Locate the cell with the specified text and output its [X, Y] center coordinate. 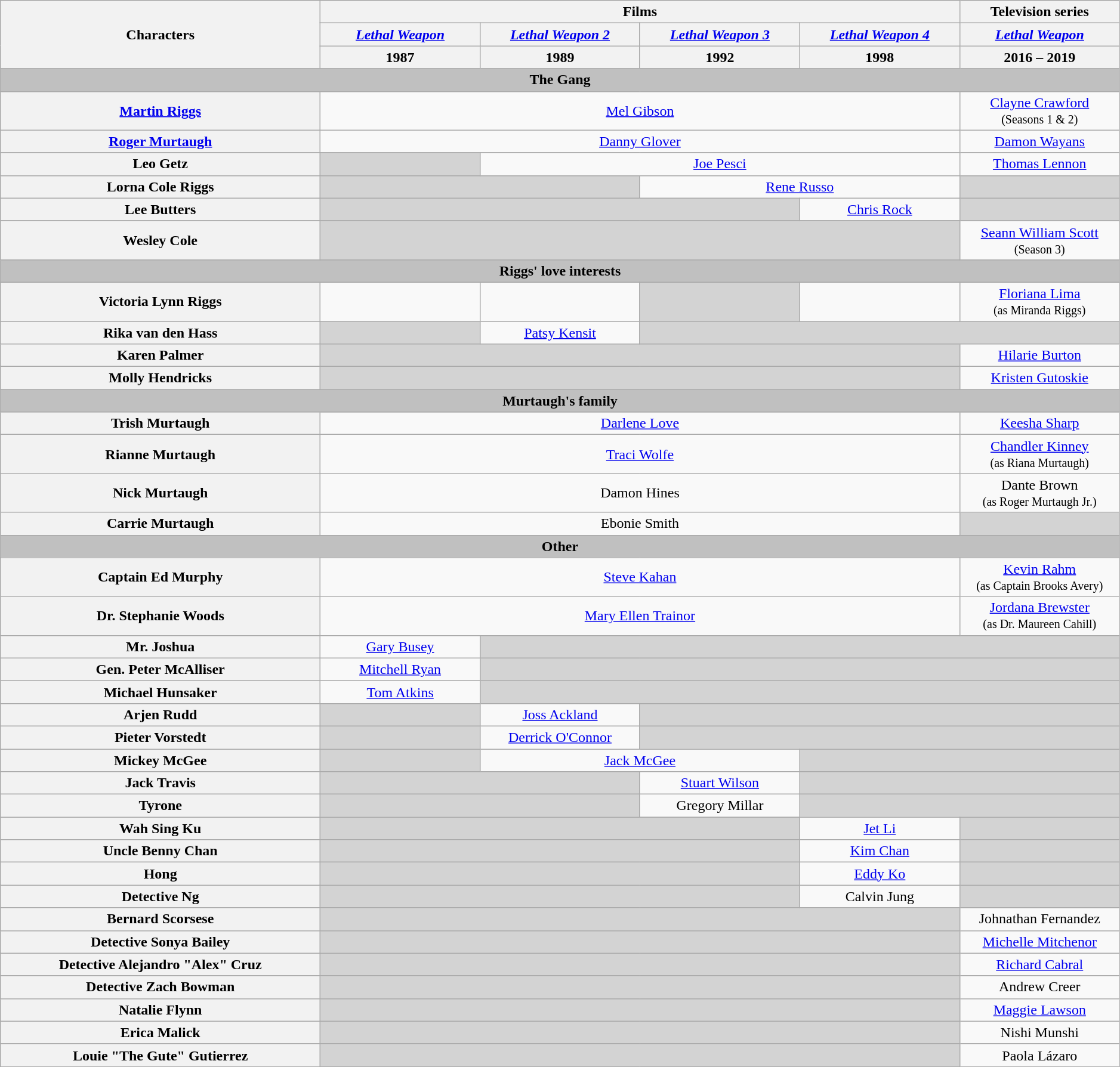
Damon Hines [640, 493]
Hilarie Burton [1039, 355]
Riggs' love interests [560, 271]
Detective Sonya Bailey [161, 942]
Arjen Rudd [161, 715]
Gregory Millar [720, 806]
Natalie Flynn [161, 1010]
Thomas Lennon [1039, 164]
Bernard Scorsese [161, 919]
Rene Russo [800, 187]
Uncle Benny Chan [161, 851]
Louie "The Gute" Gutierrez [161, 1055]
Lee Butters [161, 209]
Dante Brown (as Roger Murtaugh Jr.) [1039, 493]
Stuart Wilson [720, 783]
Martin Riggs [161, 111]
Kristen Gutoskie [1039, 378]
Murtaugh's family [560, 401]
1998 [880, 57]
Ebonie Smith [640, 524]
Carrie Murtaugh [161, 524]
Damon Wayans [1039, 141]
Lethal Weapon 3 [720, 35]
Mitchell Ryan [400, 669]
Jordana Brewster (as Dr. Maureen Cahill) [1039, 616]
1989 [560, 57]
Characters [161, 35]
1992 [720, 57]
Chris Rock [880, 209]
Johnathan Fernandez [1039, 919]
The Gang [560, 80]
Erica Malick [161, 1032]
Gen. Peter McAlliser [161, 669]
Lethal Weapon 4 [880, 35]
Gary Busey [400, 647]
Karen Palmer [161, 355]
Darlene Love [640, 423]
Captain Ed Murphy [161, 577]
Pieter Vorstedt [161, 737]
Maggie Lawson [1039, 1010]
Detective Alejandro "Alex" Cruz [161, 964]
Lethal Weapon 2 [560, 35]
Tyrone [161, 806]
Michael Hunsaker [161, 692]
Rianne Murtaugh [161, 454]
Richard Cabral [1039, 964]
Detective Zach Bowman [161, 987]
Steve Kahan [640, 577]
Andrew Creer [1039, 987]
Wah Sing Ku [161, 828]
Nishi Munshi [1039, 1032]
Jack McGee [640, 760]
2016 – 2019 [1039, 57]
Keesha Sharp [1039, 423]
Joe Pesci [720, 164]
Mary Ellen Trainor [640, 616]
Kim Chan [880, 851]
Tom Atkins [400, 692]
Danny Glover [640, 141]
Trish Murtaugh [161, 423]
Calvin Jung [880, 896]
Nick Murtaugh [161, 493]
Films [640, 12]
1987 [400, 57]
Eddy Ko [880, 874]
Clayne Crawford (Seasons 1 & 2) [1039, 111]
Derrick O'Connor [560, 737]
Seann William Scott (Season 3) [1039, 240]
Paola Lázaro [1039, 1055]
Jack Travis [161, 783]
Michelle Mitchenor [1039, 942]
Floriana Lima (as Miranda Riggs) [1039, 302]
Traci Wolfe [640, 454]
Roger Murtaugh [161, 141]
Rika van den Hass [161, 332]
Leo Getz [161, 164]
Patsy Kensit [560, 332]
Mel Gibson [640, 111]
Other [560, 546]
Hong [161, 874]
Wesley Cole [161, 240]
Television series [1039, 12]
Detective Ng [161, 896]
Kevin Rahm (as Captain Brooks Avery) [1039, 577]
Victoria Lynn Riggs [161, 302]
Lorna Cole Riggs [161, 187]
Chandler Kinney (as Riana Murtaugh) [1039, 454]
Mickey McGee [161, 760]
Mr. Joshua [161, 647]
Dr. Stephanie Woods [161, 616]
Joss Ackland [560, 715]
Jet Li [880, 828]
Molly Hendricks [161, 378]
